Search for the cell housing the specified text and yield its (X, Y) center coordinate. 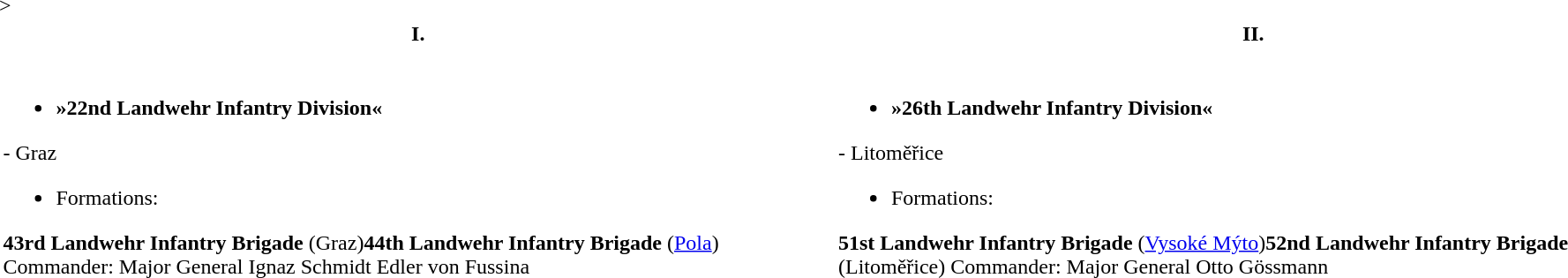
I. (418, 34)
